Return (x, y) of the center of cell containing provided text 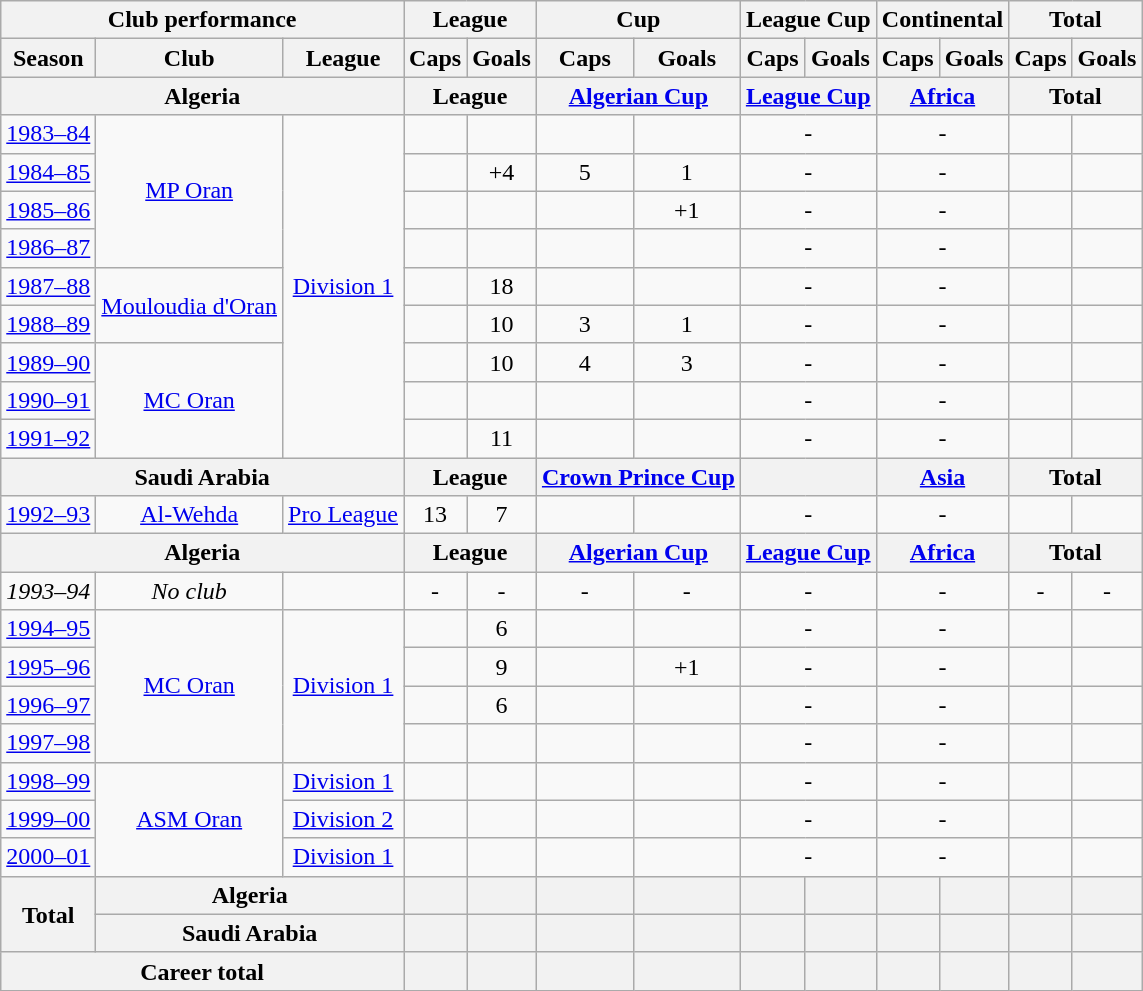
Club (190, 58)
Division 2 (344, 819)
1993–94 (48, 591)
Season (48, 58)
1992–93 (48, 515)
+4 (502, 172)
Al-Wehda (190, 515)
7 (502, 515)
Cup (638, 20)
1994–95 (48, 629)
1998–99 (48, 781)
Club performance (202, 20)
1985–86 (48, 210)
1988–89 (48, 324)
MP Oran (190, 191)
1983–84 (48, 134)
Asia (942, 477)
2000–01 (48, 857)
1989–90 (48, 362)
Mouloudia d'Oran (190, 305)
Crown Prince Cup (638, 477)
No club (190, 591)
13 (436, 515)
1991–92 (48, 438)
4 (584, 362)
1996–97 (48, 705)
1995–96 (48, 667)
ASM Oran (190, 819)
Career total (202, 971)
9 (502, 667)
5 (584, 172)
1990–91 (48, 400)
1987–88 (48, 286)
11 (502, 438)
1984–85 (48, 172)
18 (502, 286)
1997–98 (48, 743)
Continental (942, 20)
1999–00 (48, 819)
1986–87 (48, 248)
Pro League (344, 515)
